Return the [X, Y] coordinate for the center point of the cell that contains the specified text.  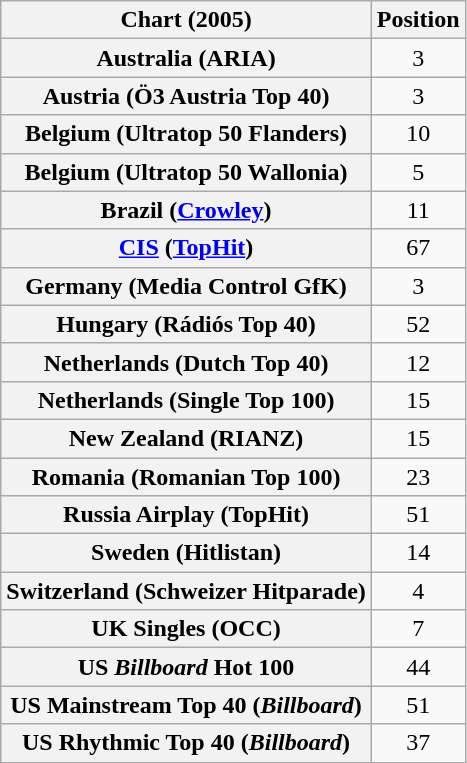
67 [418, 248]
Romania (Romanian Top 100) [186, 477]
US Mainstream Top 40 (Billboard) [186, 705]
Australia (ARIA) [186, 58]
Belgium (Ultratop 50 Wallonia) [186, 172]
52 [418, 324]
44 [418, 667]
Russia Airplay (TopHit) [186, 515]
Sweden (Hitlistan) [186, 553]
US Billboard Hot 100 [186, 667]
Position [418, 20]
Switzerland (Schweizer Hitparade) [186, 591]
12 [418, 362]
Austria (Ö3 Austria Top 40) [186, 96]
Brazil (Crowley) [186, 210]
Netherlands (Single Top 100) [186, 400]
4 [418, 591]
CIS (TopHit) [186, 248]
Germany (Media Control GfK) [186, 286]
Belgium (Ultratop 50 Flanders) [186, 134]
UK Singles (OCC) [186, 629]
US Rhythmic Top 40 (Billboard) [186, 743]
14 [418, 553]
10 [418, 134]
Chart (2005) [186, 20]
37 [418, 743]
5 [418, 172]
Netherlands (Dutch Top 40) [186, 362]
New Zealand (RIANZ) [186, 438]
7 [418, 629]
Hungary (Rádiós Top 40) [186, 324]
11 [418, 210]
23 [418, 477]
